Determine the [X, Y] coordinate at the center of the cell enclosing the given text.  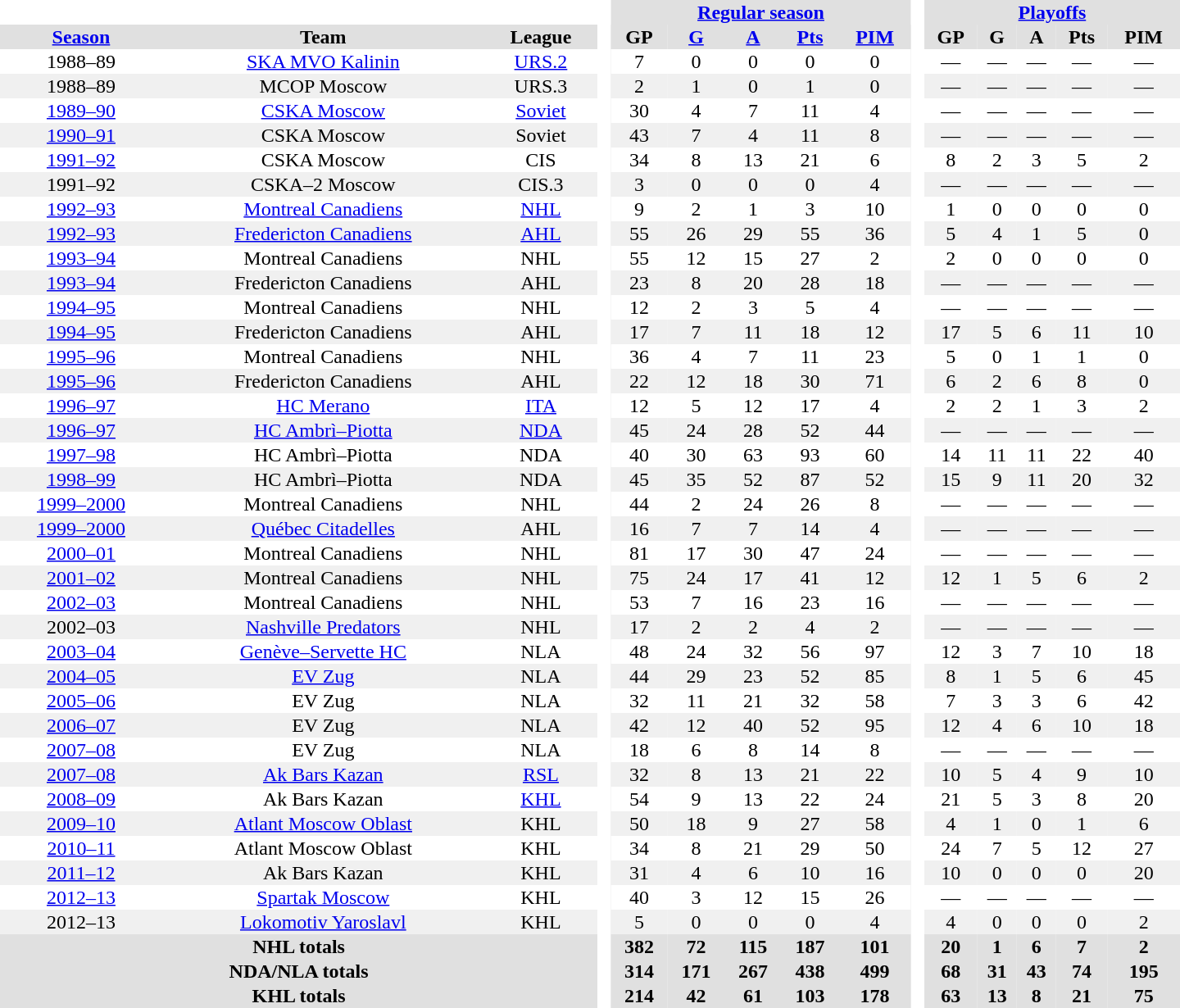
HC Merano [323, 406]
MCOP Moscow [323, 86]
Regular season [760, 12]
187 [810, 947]
95 [875, 725]
NHL totals [298, 947]
CIS [541, 160]
101 [875, 947]
Lokomotiv Yaroslavl [323, 922]
47 [810, 553]
2005–06 [81, 701]
214 [639, 996]
56 [810, 652]
Genève–Servette HC [323, 652]
438 [810, 971]
178 [875, 996]
2003–04 [81, 652]
85 [875, 676]
54 [639, 799]
35 [697, 479]
SKA MVO Kalinin [323, 61]
499 [875, 971]
314 [639, 971]
115 [753, 947]
Spartak Moscow [323, 897]
Nashville Predators [323, 627]
93 [810, 455]
81 [639, 553]
Playoffs [1052, 12]
2008–09 [81, 799]
2009–10 [81, 824]
72 [697, 947]
61 [753, 996]
CIS.3 [541, 184]
48 [639, 652]
URS.2 [541, 61]
RSL [541, 774]
2000–01 [81, 553]
382 [639, 947]
74 [1082, 971]
1989–90 [81, 111]
CSKA–2 Moscow [323, 184]
267 [753, 971]
60 [875, 455]
1997–98 [81, 455]
71 [875, 381]
2011–12 [81, 873]
103 [810, 996]
1998–99 [81, 479]
97 [875, 652]
87 [810, 479]
1990–91 [81, 135]
Season [81, 37]
NDA/NLA totals [298, 971]
171 [697, 971]
53 [639, 602]
2006–07 [81, 725]
2010–11 [81, 848]
KHL totals [298, 996]
Québec Citadelles [323, 529]
2004–05 [81, 676]
68 [951, 971]
ITA [541, 406]
League [541, 37]
URS.3 [541, 86]
195 [1144, 971]
2001–02 [81, 578]
41 [810, 578]
Team [323, 37]
